Provide the [X, Y] coordinate of the cell's center where the given text is located.  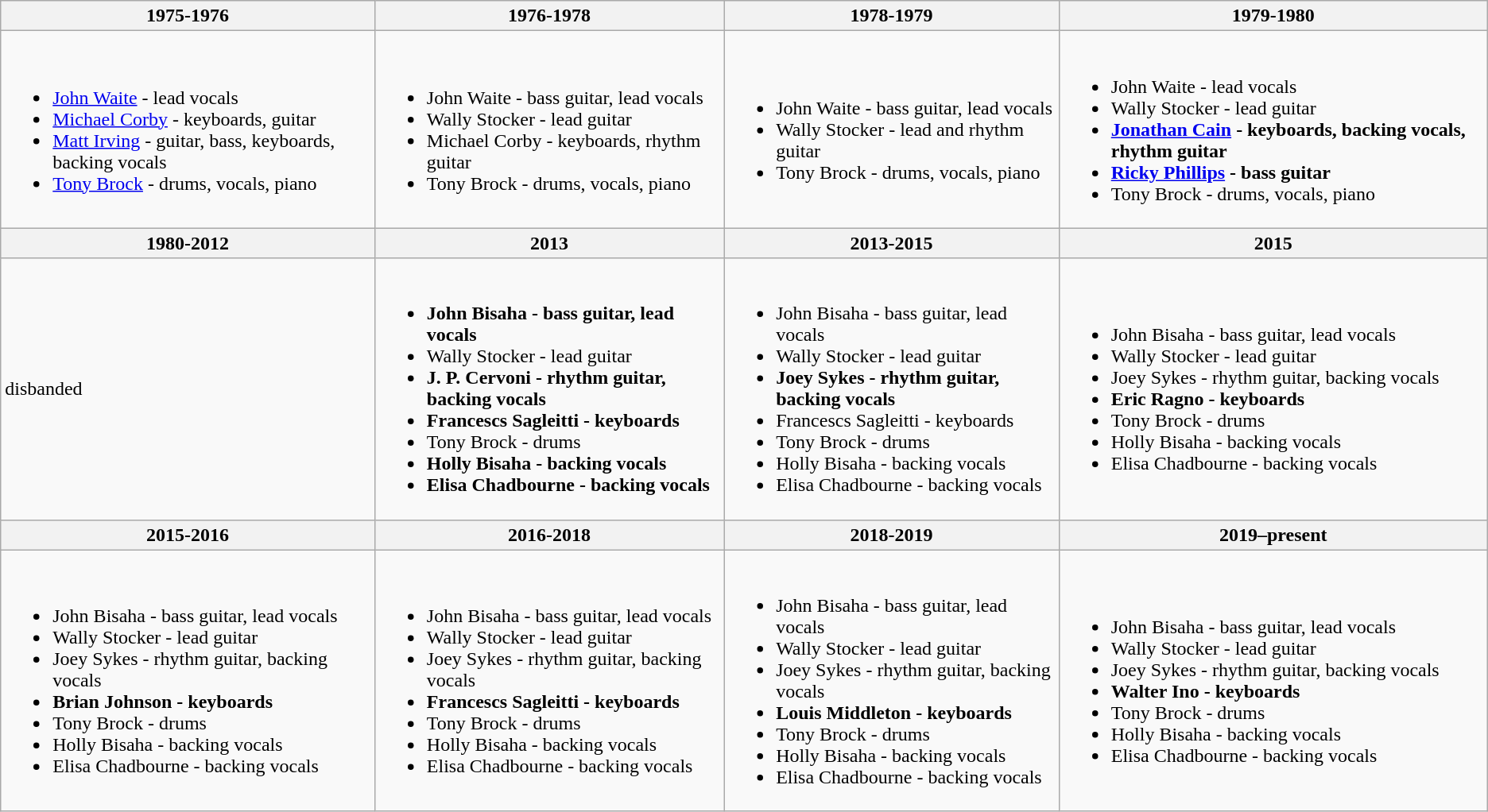
2013 [548, 243]
John Waite - lead vocalsMichael Corby - keyboards, guitarMatt Irving - guitar, bass, keyboards, backing vocalsTony Brock - drums, vocals, piano [188, 130]
1976-1978 [548, 16]
2018-2019 [892, 535]
2016-2018 [548, 535]
John Waite - bass guitar, lead vocalsWally Stocker - lead guitarMichael Corby - keyboards, rhythm guitarTony Brock - drums, vocals, piano [548, 130]
2015-2016 [188, 535]
1978-1979 [892, 16]
1979-1980 [1273, 16]
1975-1976 [188, 16]
2013-2015 [892, 243]
2015 [1273, 243]
John Waite - bass guitar, lead vocalsWally Stocker - lead and rhythm guitarTony Brock - drums, vocals, piano [892, 130]
2019–present [1273, 535]
1980-2012 [188, 243]
disbanded [188, 389]
